Scan for the cell matching the given text and deliver its [x, y] coordinate at center. 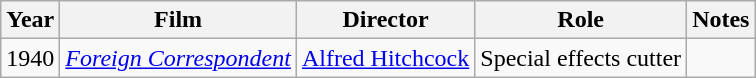
1940 [30, 58]
Film [178, 20]
Special effects cutter [581, 58]
Alfred Hitchcock [385, 58]
Foreign Correspondent [178, 58]
Year [30, 20]
Role [581, 20]
Notes [721, 20]
Director [385, 20]
